Pinpoint the cell where the given text exists, returning its [X, Y] midpoint coordinate. 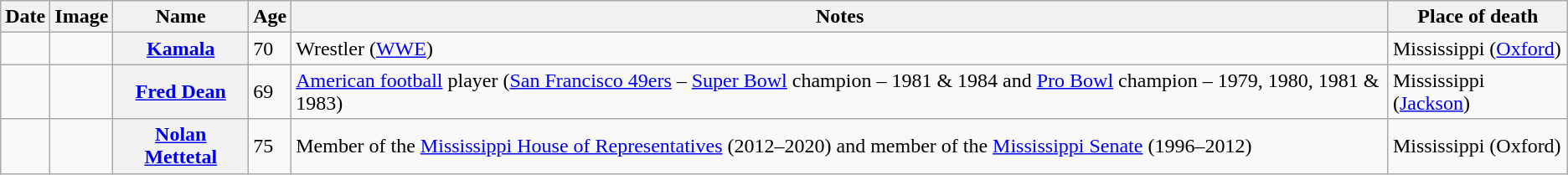
Nolan Mettetal [181, 146]
Wrestler (WWE) [840, 49]
Place of death [1478, 17]
75 [270, 146]
Member of the Mississippi House of Representatives (2012–2020) and member of the Mississippi Senate (1996–2012) [840, 146]
American football player (San Francisco 49ers – Super Bowl champion – 1981 & 1984 and Pro Bowl champion – 1979, 1980, 1981 & 1983) [840, 92]
Mississippi (Jackson) [1478, 92]
Kamala [181, 49]
70 [270, 49]
Name [181, 17]
Image [82, 17]
Fred Dean [181, 92]
Age [270, 17]
69 [270, 92]
Date [25, 17]
Notes [840, 17]
